Search for the cell housing the specified text and yield its (x, y) center coordinate. 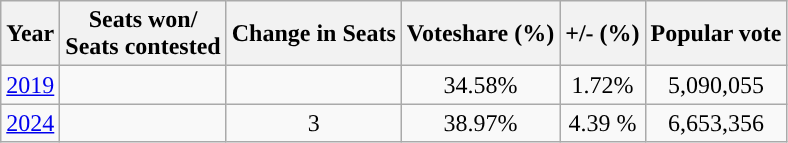
4.39 % (602, 123)
Popular vote (716, 34)
Change in Seats (314, 34)
5,090,055 (716, 85)
6,653,356 (716, 123)
3 (314, 123)
1.72% (602, 85)
2024 (30, 123)
Voteshare (%) (480, 34)
Year (30, 34)
Seats won/ Seats contested (143, 34)
+/- (%) (602, 34)
2019 (30, 85)
34.58% (480, 85)
38.97% (480, 123)
